From the cell containing the given text, extract its center point as (X, Y) coordinate. 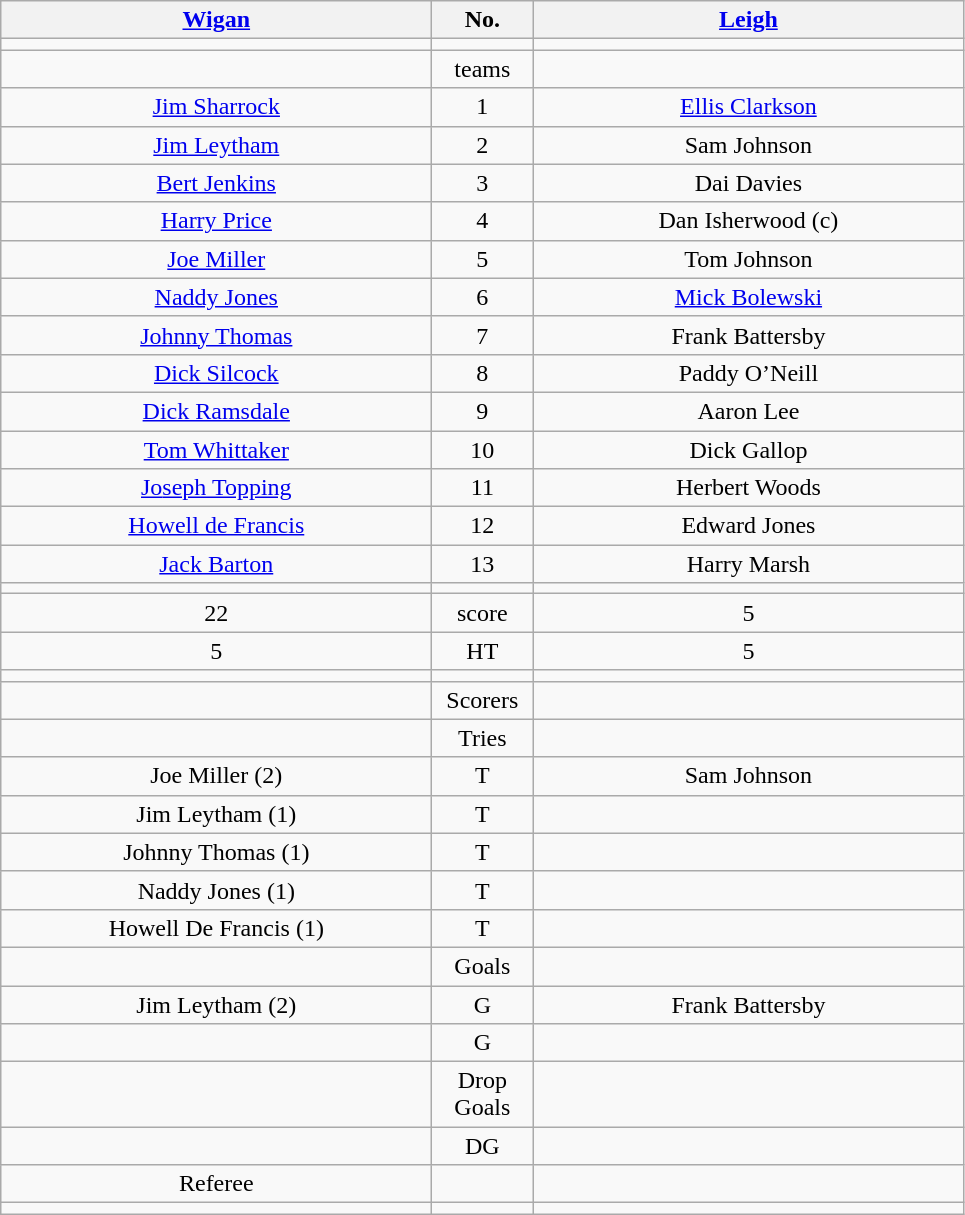
Howell de Francis (216, 526)
1 (482, 107)
Dai Davies (748, 183)
Joseph Topping (216, 488)
Jim Leytham (1) (216, 814)
Paddy O’Neill (748, 373)
Tries (482, 738)
11 (482, 488)
2 (482, 145)
Edward Jones (748, 526)
Drop Goals (482, 1094)
Herbert Woods (748, 488)
7 (482, 335)
6 (482, 297)
Johnny Thomas (216, 335)
Referee (216, 1184)
Mick Bolewski (748, 297)
Wigan (216, 20)
Howell De Francis (1) (216, 928)
Tom Johnson (748, 259)
HT (482, 651)
Naddy Jones (216, 297)
Aaron Lee (748, 411)
9 (482, 411)
DG (482, 1146)
Dick Silcock (216, 373)
3 (482, 183)
13 (482, 564)
Leigh (748, 20)
10 (482, 449)
Dick Ramsdale (216, 411)
Bert Jenkins (216, 183)
Jim Sharrock (216, 107)
22 (216, 613)
Tom Whittaker (216, 449)
Johnny Thomas (1) (216, 852)
score (482, 613)
Harry Price (216, 221)
Dick Gallop (748, 449)
Dan Isherwood (c) (748, 221)
Ellis Clarkson (748, 107)
Joe Miller (2) (216, 776)
Jack Barton (216, 564)
Jim Leytham (2) (216, 1005)
8 (482, 373)
4 (482, 221)
Jim Leytham (216, 145)
No. (482, 20)
Scorers (482, 700)
Goals (482, 966)
Harry Marsh (748, 564)
12 (482, 526)
Naddy Jones (1) (216, 890)
Joe Miller (216, 259)
teams (482, 69)
